Detect which cell encompasses the target text, then output its [X, Y] center coordinate. 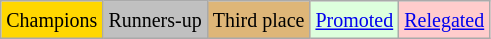
Third place [258, 20]
Champions [52, 20]
Relegated [444, 20]
Promoted [354, 20]
Runners-up [155, 20]
